Capture the cell that displays the provided text and extract its [x, y] central coordinate. 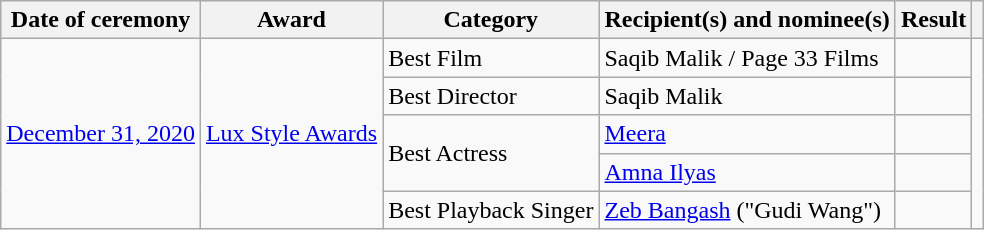
December 31, 2020 [101, 134]
Category [491, 20]
Best Actress [491, 153]
Amna Ilyas [747, 172]
Date of ceremony [101, 20]
Meera [747, 134]
Result [933, 20]
Award [291, 20]
Saqib Malik [747, 96]
Best Film [491, 58]
Best Director [491, 96]
Zeb Bangash ("Gudi Wang") [747, 210]
Recipient(s) and nominee(s) [747, 20]
Saqib Malik / Page 33 Films [747, 58]
Best Playback Singer [491, 210]
Lux Style Awards [291, 134]
